Output the (x, y) coordinate of the center of the cell containing the given text.  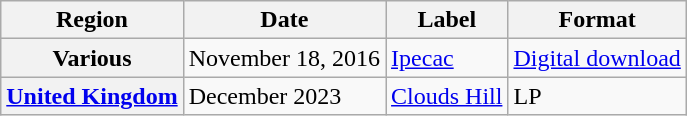
Region (92, 20)
Date (284, 20)
Clouds Hill (447, 96)
Label (447, 20)
Digital download (597, 58)
United Kingdom (92, 96)
Format (597, 20)
Various (92, 58)
December 2023 (284, 96)
LP (597, 96)
November 18, 2016 (284, 58)
Ipecac (447, 58)
